Determine the (X, Y) coordinate at the center of the cell enclosing the given text.  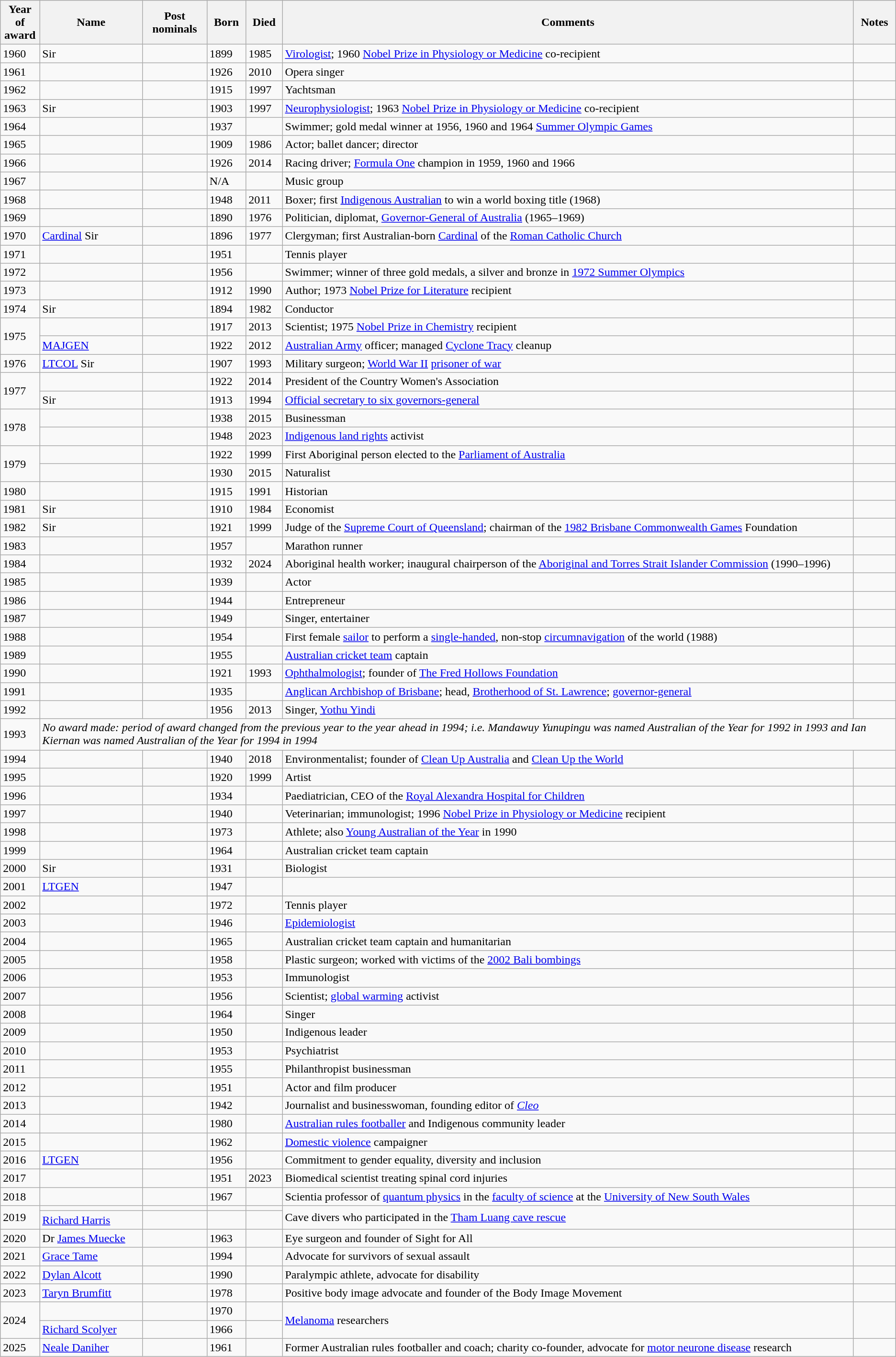
1983 (20, 545)
Comments (568, 23)
Anglican Archbishop of Brisbane; head, Brotherhood of St. Lawrence; governor-general (568, 691)
1981 (20, 509)
LTCOL Sir (91, 363)
1969 (20, 217)
President of the Country Women's Association (568, 382)
Grace Tame (91, 1256)
1932 (226, 564)
Scientist; 1975 Nobel Prize in Chemistry recipient (568, 327)
MAJGEN (91, 345)
1938 (226, 418)
Plastic surgeon; worked with victims of the 2002 Bali bombings (568, 960)
Actor; ballet dancer; director (568, 145)
1899 (226, 54)
2019 (20, 1217)
1995 (20, 777)
2009 (20, 1032)
1917 (226, 327)
2020 (20, 1238)
Positive body image advocate and founder of the Body Image Movement (568, 1293)
Singer (568, 1014)
Music group (568, 181)
First Aboriginal person elected to the Parliament of Australia (568, 454)
1912 (226, 291)
1920 (226, 777)
1947 (226, 887)
1934 (226, 795)
1894 (226, 309)
Postnominals (175, 23)
Virologist; 1960 Nobel Prize in Physiology or Medicine co-recipient (568, 54)
Philanthropist businessman (568, 1069)
Neurophysiologist; 1963 Nobel Prize in Physiology or Medicine co-recipient (568, 108)
Richard Harris (91, 1220)
1910 (226, 509)
1896 (226, 236)
Economist (568, 509)
Artist (568, 777)
1930 (226, 473)
Biomedical scientist treating spinal cord injuries (568, 1178)
Biologist (568, 869)
1942 (226, 1105)
Boxer; first Indigenous Australian to win a world boxing title (1968) (568, 199)
Swimmer; winner of three gold medals, a silver and bronze in 1972 Summer Olympics (568, 272)
Domestic violence campaigner (568, 1142)
Athlete; also Young Australian of the Year in 1990 (568, 832)
1931 (226, 869)
Opera singer (568, 72)
1958 (226, 960)
Melanoma researchers (568, 1320)
Psychiatrist (568, 1051)
Conductor (568, 309)
Immunologist (568, 978)
Australian rules footballer and Indigenous community leader (568, 1123)
Notes (874, 23)
1939 (226, 582)
1890 (226, 217)
Actor and film producer (568, 1087)
Neale Daniher (91, 1347)
2017 (20, 1178)
1944 (226, 600)
1996 (20, 795)
1989 (20, 655)
2008 (20, 1014)
2005 (20, 960)
2021 (20, 1256)
1957 (226, 545)
Actor (568, 582)
1935 (226, 691)
Naturalist (568, 473)
Yachtsman (568, 90)
2022 (20, 1275)
2004 (20, 941)
Richard Scolyer (91, 1329)
1974 (20, 309)
1987 (20, 619)
2025 (20, 1347)
2003 (20, 923)
Advocate for survivors of sexual assault (568, 1256)
2016 (20, 1160)
1968 (20, 199)
2002 (20, 905)
Author; 1973 Nobel Prize for Literature recipient (568, 291)
Clergyman; first Australian-born Cardinal of the Roman Catholic Church (568, 236)
Ophthalmologist; founder of The Fred Hollows Foundation (568, 673)
1903 (226, 108)
1992 (20, 710)
Veterinarian; immunologist; 1996 Nobel Prize in Physiology or Medicine recipient (568, 814)
2000 (20, 869)
Businessman (568, 418)
Eye surgeon and founder of Sight for All (568, 1238)
2001 (20, 887)
1950 (226, 1032)
Entrepreneur (568, 600)
1971 (20, 254)
Official secretary to six governors-general (568, 400)
Marathon runner (568, 545)
Indigenous leader (568, 1032)
Singer, entertainer (568, 619)
Epidemiologist (568, 923)
Cardinal Sir (91, 236)
Scientia professor of quantum physics in the faculty of science at the University of New South Wales (568, 1197)
Australian Army officer; managed Cyclone Tracy cleanup (568, 345)
Judge of the Supreme Court of Queensland; chairman of the 1982 Brisbane Commonwealth Games Foundation (568, 527)
2006 (20, 978)
1988 (20, 637)
1937 (226, 126)
Commitment to gender equality, diversity and inclusion (568, 1160)
Dylan Alcott (91, 1275)
Former Australian rules footballer and coach; charity co-founder, advocate for motor neurone disease research (568, 1347)
1960 (20, 54)
1979 (20, 464)
2007 (20, 996)
1909 (226, 145)
Scientist; global warming activist (568, 996)
1975 (20, 336)
1998 (20, 832)
Military surgeon; World War II prisoner of war (568, 363)
Born (226, 23)
Paralympic athlete, advocate for disability (568, 1275)
1907 (226, 363)
Dr James Muecke (91, 1238)
Name (91, 23)
N/A (226, 181)
Singer, Yothu Yindi (568, 710)
Politician, diplomat, Governor-General of Australia (1965–1969) (568, 217)
Indigenous land rights activist (568, 436)
Year ofaward (20, 23)
1946 (226, 923)
1954 (226, 637)
Journalist and businesswoman, founding editor of Cleo (568, 1105)
1949 (226, 619)
Historian (568, 491)
Died (264, 23)
1913 (226, 400)
Swimmer; gold medal winner at 1956, 1960 and 1964 Summer Olympic Games (568, 126)
Taryn Brumfitt (91, 1293)
First female sailor to perform a single-handed, non-stop circumnavigation of the world (1988) (568, 637)
Aboriginal health worker; inaugural chairperson of the Aboriginal and Torres Strait Islander Commission (1990–1996) (568, 564)
Cave divers who participated in the Tham Luang cave rescue (568, 1217)
Racing driver; Formula One champion in 1959, 1960 and 1966 (568, 163)
Australian cricket team captain and humanitarian (568, 941)
Environmentalist; founder of Clean Up Australia and Clean Up the World (568, 759)
Paediatrician, CEO of the Royal Alexandra Hospital for Children (568, 795)
